Provide the (X, Y) coordinate of the cell's center where the given text is located.  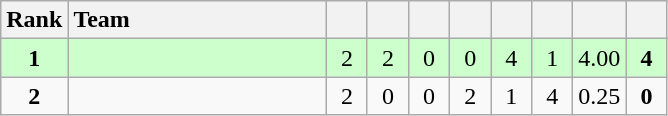
0.25 (600, 96)
Rank (34, 20)
4.00 (600, 58)
Team (198, 20)
